Output the (X, Y) coordinate of the center of the cell containing the given text.  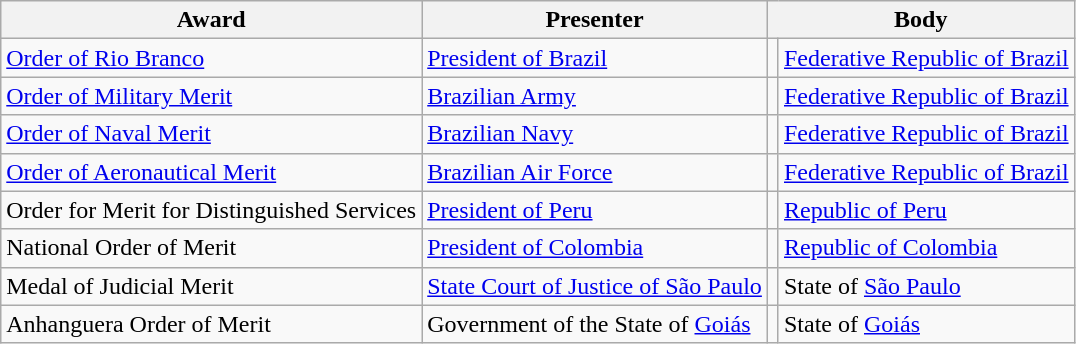
Order of Aeronautical Merit (212, 172)
Republic of Peru (926, 210)
National Order of Merit (212, 248)
Award (212, 20)
State of Goiás (926, 324)
Order of Naval Merit (212, 134)
Brazilian Air Force (595, 172)
State Court of Justice of São Paulo (595, 286)
Republic of Colombia (926, 248)
Order for Merit for Distinguished Services (212, 210)
Anhanguera Order of Merit (212, 324)
President of Colombia (595, 248)
Body (920, 20)
Presenter (595, 20)
State of São Paulo (926, 286)
Brazilian Army (595, 96)
Brazilian Navy (595, 134)
President of Peru (595, 210)
Medal of Judicial Merit (212, 286)
Government of the State of Goiás (595, 324)
Order of Rio Branco (212, 58)
Order of Military Merit (212, 96)
President of Brazil (595, 58)
